Return (X, Y) of the center of cell containing provided text 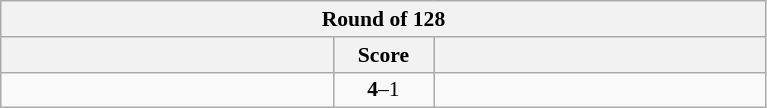
Round of 128 (384, 19)
Score (383, 55)
4–1 (383, 90)
